From the cell containing the given text, extract its center point as (X, Y) coordinate. 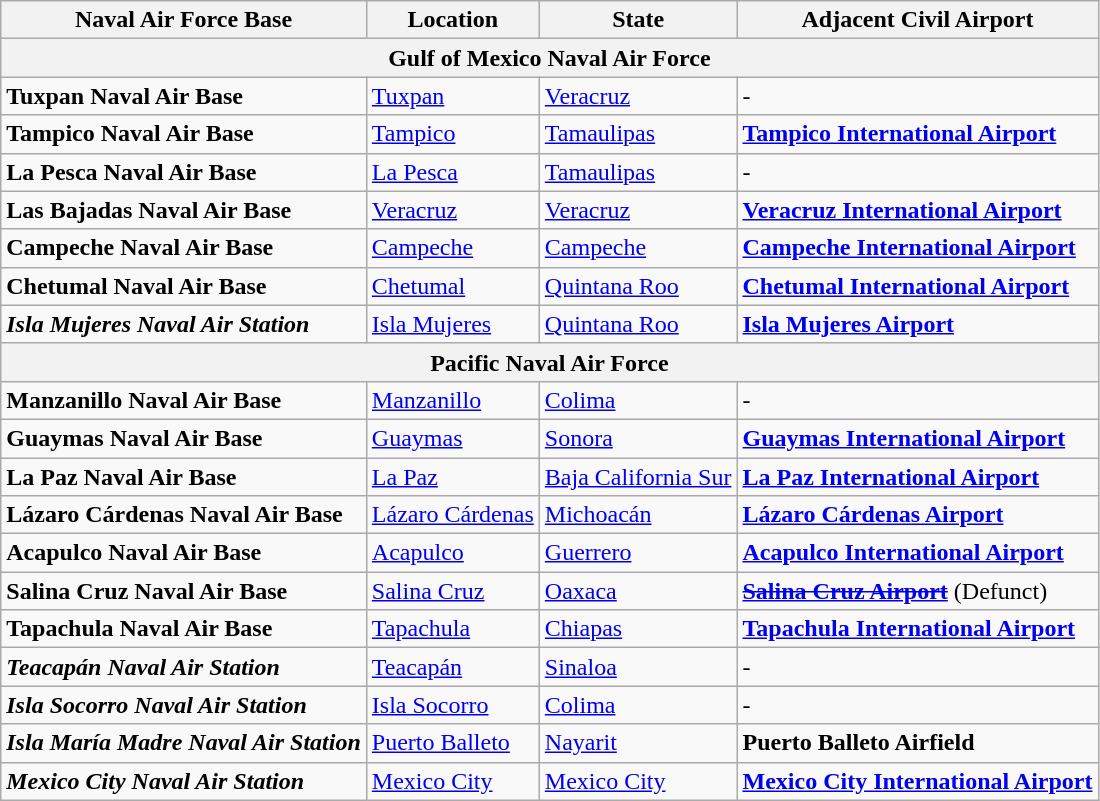
Isla Mujeres Naval Air Station (184, 324)
Tampico (452, 134)
Isla Mujeres (452, 324)
Tampico International Airport (918, 134)
Teacapán Naval Air Station (184, 667)
Tuxpan Naval Air Base (184, 96)
Campeche Naval Air Base (184, 248)
Las Bajadas Naval Air Base (184, 210)
Chetumal Naval Air Base (184, 286)
Michoacán (638, 515)
La Paz International Airport (918, 477)
Puerto Balleto (452, 743)
Oaxaca (638, 591)
Veracruz International Airport (918, 210)
Lázaro Cárdenas Naval Air Base (184, 515)
Puerto Balleto Airfield (918, 743)
Salina Cruz Airport (Defunct) (918, 591)
Isla Mujeres Airport (918, 324)
Lázaro Cárdenas Airport (918, 515)
Manzanillo (452, 400)
La Pesca (452, 172)
Guaymas (452, 438)
Mexico City Naval Air Station (184, 781)
Chetumal (452, 286)
Salina Cruz (452, 591)
Guaymas International Airport (918, 438)
Location (452, 20)
Tuxpan (452, 96)
Tampico Naval Air Base (184, 134)
State (638, 20)
Tapachula (452, 629)
Sinaloa (638, 667)
Acapulco Naval Air Base (184, 553)
Isla Socorro (452, 705)
Tapachula Naval Air Base (184, 629)
Acapulco (452, 553)
Naval Air Force Base (184, 20)
Pacific Naval Air Force (550, 362)
Tapachula International Airport (918, 629)
Isla María Madre Naval Air Station (184, 743)
Chiapas (638, 629)
Campeche International Airport (918, 248)
Teacapán (452, 667)
Salina Cruz Naval Air Base (184, 591)
Nayarit (638, 743)
Mexico City International Airport (918, 781)
Guaymas Naval Air Base (184, 438)
Adjacent Civil Airport (918, 20)
Acapulco International Airport (918, 553)
Isla Socorro Naval Air Station (184, 705)
Guerrero (638, 553)
La Paz Naval Air Base (184, 477)
Baja California Sur (638, 477)
Sonora (638, 438)
Gulf of Mexico Naval Air Force (550, 58)
La Pesca Naval Air Base (184, 172)
Chetumal International Airport (918, 286)
Lázaro Cárdenas (452, 515)
Manzanillo Naval Air Base (184, 400)
La Paz (452, 477)
